Detect which cell encompasses the target text, then output its (X, Y) center coordinate. 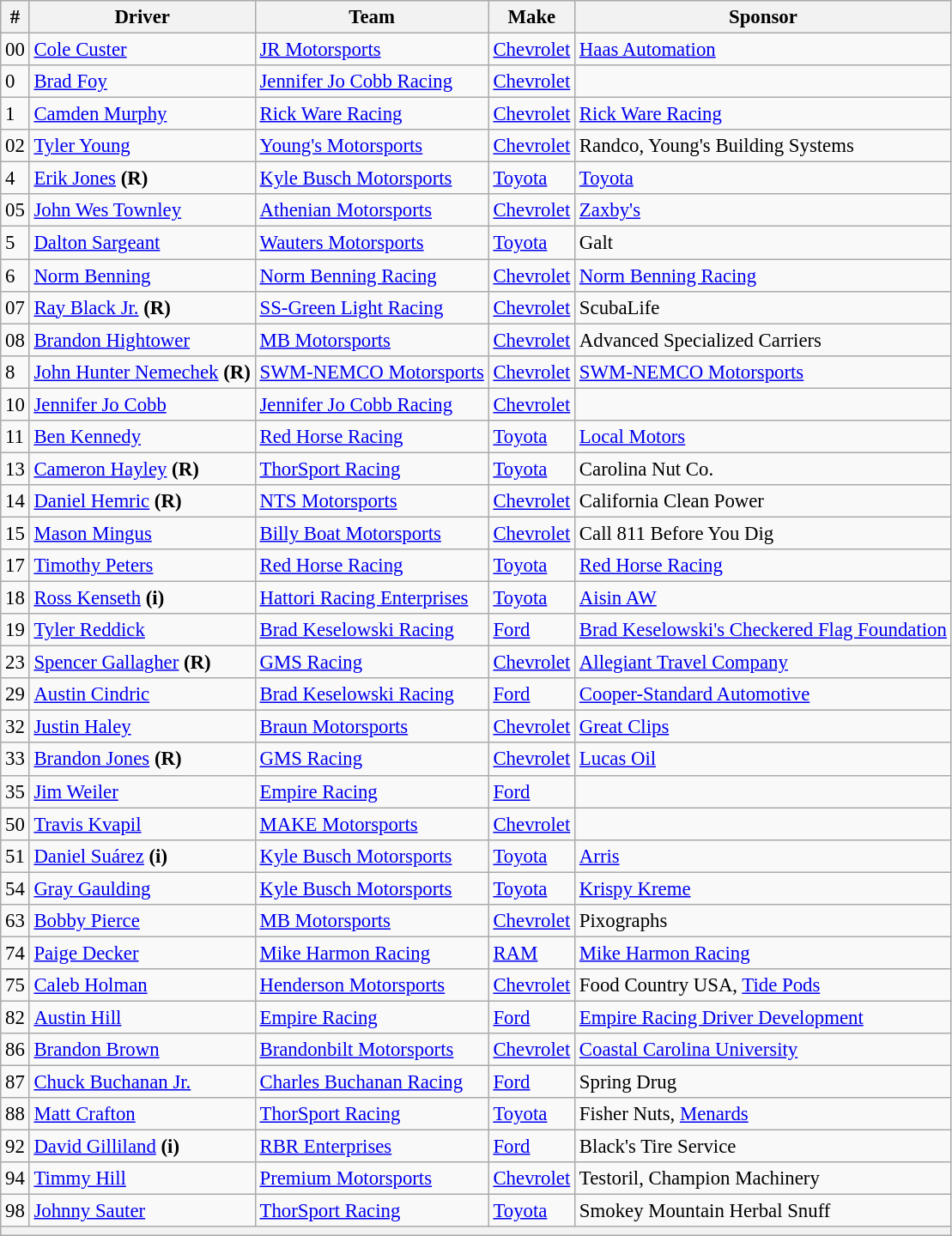
18 (15, 598)
4 (15, 179)
13 (15, 469)
Spencer Gallagher (R) (142, 663)
Camden Murphy (142, 114)
75 (15, 985)
Paige Decker (142, 953)
Fisher Nuts, Menards (764, 1114)
5 (15, 243)
Dalton Sargeant (142, 243)
John Hunter Nemechek (R) (142, 372)
Timmy Hill (142, 1178)
Erik Jones (R) (142, 179)
Black's Tire Service (764, 1147)
0 (15, 82)
Pixographs (764, 921)
Randco, Young's Building Systems (764, 146)
# (15, 17)
Austin Hill (142, 1017)
35 (15, 791)
Daniel Suárez (i) (142, 856)
Empire Racing Driver Development (764, 1017)
SS-Green Light Racing (372, 307)
Team (372, 17)
Tyler Reddick (142, 630)
Testoril, Champion Machinery (764, 1178)
1 (15, 114)
94 (15, 1178)
Jim Weiler (142, 791)
Zaxby's (764, 210)
Chuck Buchanan Jr. (142, 1082)
86 (15, 1050)
Gray Gaulding (142, 888)
50 (15, 824)
Allegiant Travel Company (764, 663)
Make (531, 17)
Lucas Oil (764, 760)
Charles Buchanan Racing (372, 1082)
John Wes Townley (142, 210)
33 (15, 760)
82 (15, 1017)
Brandonbilt Motorsports (372, 1050)
6 (15, 276)
Local Motors (764, 437)
Henderson Motorsports (372, 985)
8 (15, 372)
Carolina Nut Co. (764, 469)
David Gilliland (i) (142, 1147)
Spring Drug (764, 1082)
Hattori Racing Enterprises (372, 598)
Caleb Holman (142, 985)
Justin Haley (142, 727)
17 (15, 566)
Call 811 Before You Dig (764, 533)
JR Motorsports (372, 50)
Matt Crafton (142, 1114)
Food Country USA, Tide Pods (764, 985)
NTS Motorsports (372, 501)
Brad Keselowski's Checkered Flag Foundation (764, 630)
Brandon Hightower (142, 340)
98 (15, 1211)
RAM (531, 953)
05 (15, 210)
08 (15, 340)
Arris (764, 856)
15 (15, 533)
74 (15, 953)
10 (15, 404)
Ross Kenseth (i) (142, 598)
Driver (142, 17)
63 (15, 921)
Braun Motorsports (372, 727)
Advanced Specialized Carriers (764, 340)
Cooper-Standard Automotive (764, 694)
Ben Kennedy (142, 437)
Athenian Motorsports (372, 210)
88 (15, 1114)
11 (15, 437)
Cole Custer (142, 50)
54 (15, 888)
Smokey Mountain Herbal Snuff (764, 1211)
Brad Foy (142, 82)
Timothy Peters (142, 566)
19 (15, 630)
Johnny Sauter (142, 1211)
Jennifer Jo Cobb (142, 404)
Billy Boat Motorsports (372, 533)
32 (15, 727)
Cameron Hayley (R) (142, 469)
Brandon Brown (142, 1050)
23 (15, 663)
Great Clips (764, 727)
92 (15, 1147)
14 (15, 501)
Coastal Carolina University (764, 1050)
87 (15, 1082)
Sponsor (764, 17)
Haas Automation (764, 50)
Galt (764, 243)
Mason Mingus (142, 533)
California Clean Power (764, 501)
Krispy Kreme (764, 888)
RBR Enterprises (372, 1147)
51 (15, 856)
Bobby Pierce (142, 921)
Travis Kvapil (142, 824)
02 (15, 146)
MAKE Motorsports (372, 824)
29 (15, 694)
Wauters Motorsports (372, 243)
Norm Benning (142, 276)
00 (15, 50)
Ray Black Jr. (R) (142, 307)
Aisin AW (764, 598)
07 (15, 307)
Austin Cindric (142, 694)
ScubaLife (764, 307)
Daniel Hemric (R) (142, 501)
Young's Motorsports (372, 146)
Premium Motorsports (372, 1178)
Tyler Young (142, 146)
Brandon Jones (R) (142, 760)
